Capture the cell that displays the provided text and extract its (x, y) central coordinate. 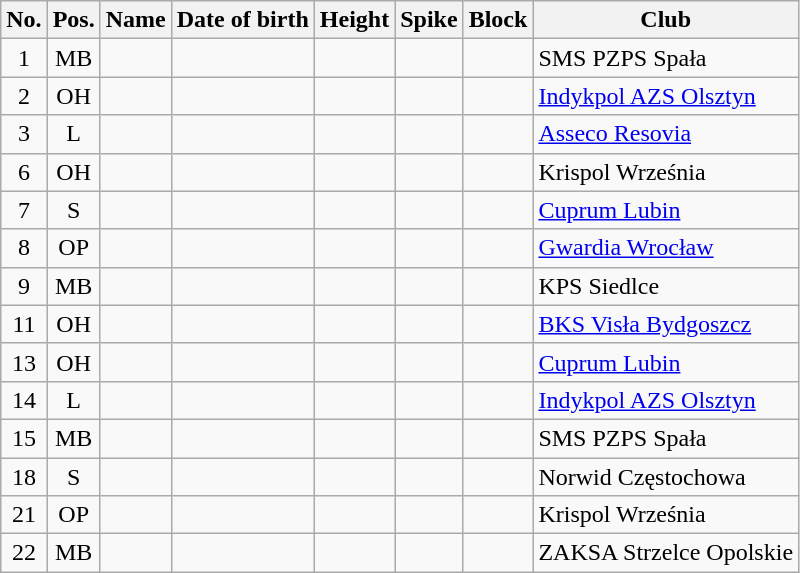
15 (24, 438)
13 (24, 362)
8 (24, 248)
Pos. (74, 20)
ZAKSA Strzelce Opolskie (666, 553)
Norwid Częstochowa (666, 477)
2 (24, 96)
7 (24, 210)
Date of birth (242, 20)
Block (498, 20)
22 (24, 553)
3 (24, 134)
No. (24, 20)
21 (24, 515)
KPS Siedlce (666, 286)
9 (24, 286)
Spike (429, 20)
Club (666, 20)
Asseco Resovia (666, 134)
1 (24, 58)
18 (24, 477)
BKS Visła Bydgoszcz (666, 324)
11 (24, 324)
6 (24, 172)
Name (136, 20)
Height (354, 20)
14 (24, 400)
Gwardia Wrocław (666, 248)
